Return (x, y) of the center of cell containing provided text 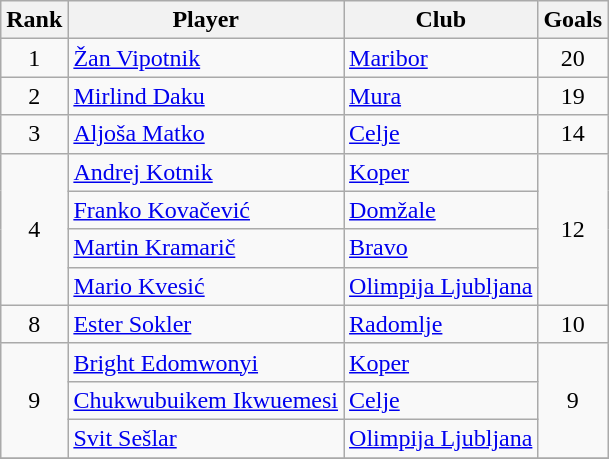
10 (573, 324)
Goals (573, 20)
14 (573, 134)
Chukwubuikem Ikwuemesi (206, 400)
Player (206, 20)
Mario Kvesić (206, 286)
Bright Edomwonyi (206, 362)
Martin Kramarič (206, 248)
Andrej Kotnik (206, 172)
12 (573, 229)
Svit Sešlar (206, 438)
Žan Vipotnik (206, 58)
Aljoša Matko (206, 134)
Domžale (441, 210)
Mura (441, 96)
2 (34, 96)
Maribor (441, 58)
Club (441, 20)
19 (573, 96)
4 (34, 229)
3 (34, 134)
Bravo (441, 248)
1 (34, 58)
8 (34, 324)
Rank (34, 20)
Ester Sokler (206, 324)
20 (573, 58)
Franko Kovačević (206, 210)
Mirlind Daku (206, 96)
Radomlje (441, 324)
